Provide the (X, Y) coordinate of the cell's center where the given text is located.  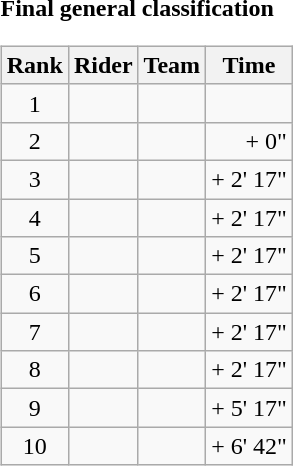
9 (34, 408)
Time (250, 65)
Rank (34, 65)
7 (34, 332)
4 (34, 217)
1 (34, 103)
5 (34, 256)
2 (34, 141)
Rider (103, 65)
+ 0" (250, 141)
+ 6' 42" (250, 446)
8 (34, 370)
6 (34, 294)
Team (172, 65)
10 (34, 446)
+ 5' 17" (250, 408)
3 (34, 179)
